Provide the [X, Y] coordinate of the cell's center where the given text is located.  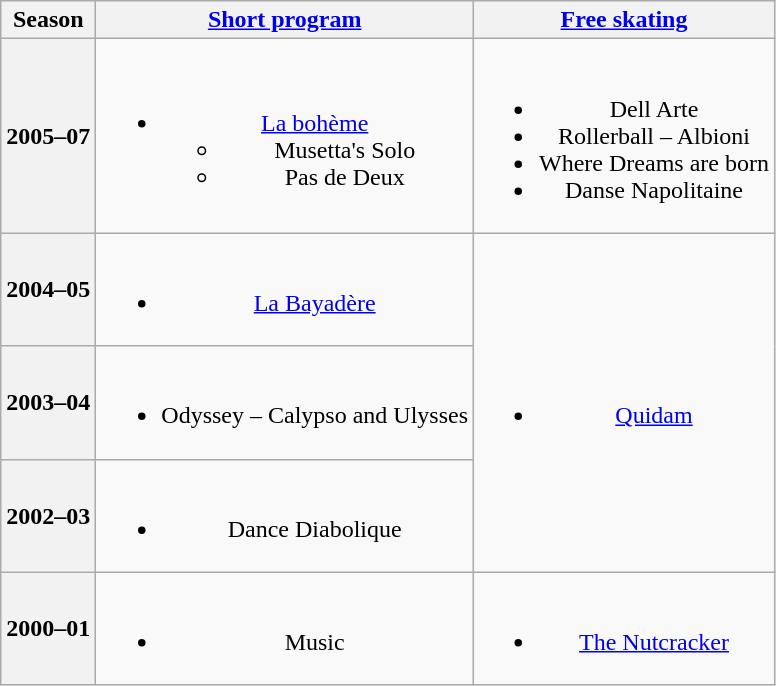
Quidam [624, 402]
Free skating [624, 20]
2003–04 [48, 402]
The Nutcracker [624, 628]
La bohème Musetta's SoloPas de Deux [285, 136]
2005–07 [48, 136]
Dell Arte Rollerball – AlbioniWhere Dreams are born Danse Napolitaine [624, 136]
2000–01 [48, 628]
Dance Diabolique [285, 516]
2002–03 [48, 516]
Season [48, 20]
Odyssey – Calypso and Ulysses [285, 402]
Short program [285, 20]
La Bayadère [285, 290]
2004–05 [48, 290]
Music [285, 628]
